Detect which cell encompasses the target text, then output its (x, y) center coordinate. 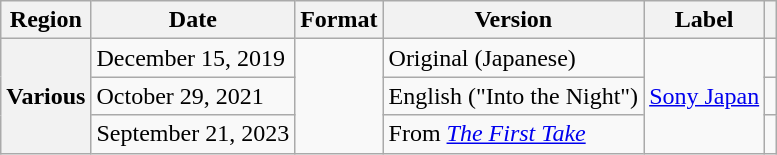
Date (193, 20)
Original (Japanese) (514, 58)
From The First Take (514, 134)
Region (46, 20)
English ("Into the Night") (514, 96)
October 29, 2021 (193, 96)
December 15, 2019 (193, 58)
Format (339, 20)
Version (514, 20)
Label (704, 20)
Sony Japan (704, 96)
September 21, 2023 (193, 134)
Various (46, 96)
